Return [X, Y] of the center of cell containing provided text 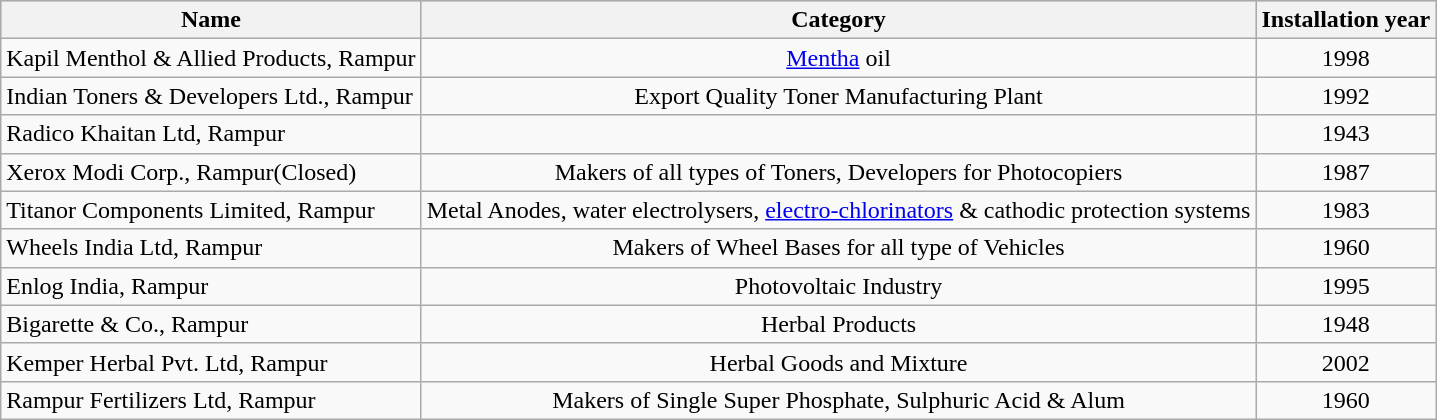
Kemper Herbal Pvt. Ltd, Rampur [211, 362]
2002 [1346, 362]
1948 [1346, 324]
Photovoltaic Industry [838, 286]
Makers of Wheel Bases for all type of Vehicles [838, 248]
Enlog India, Rampur [211, 286]
1987 [1346, 172]
1983 [1346, 210]
Name [211, 20]
1998 [1346, 58]
Category [838, 20]
1995 [1346, 286]
Kapil Menthol & Allied Products, Rampur [211, 58]
Makers of all types of Toners, Developers for Photocopiers [838, 172]
Wheels India Ltd, Rampur [211, 248]
Export Quality Toner Manufacturing Plant [838, 96]
Radico Khaitan Ltd, Rampur [211, 134]
Bigarette & Co., Rampur [211, 324]
Rampur Fertilizers Ltd, Rampur [211, 400]
Titanor Components Limited, Rampur [211, 210]
Metal Anodes, water electrolysers, electro-chlorinators & cathodic protection systems [838, 210]
Makers of Single Super Phosphate, Sulphuric Acid & Alum [838, 400]
1992 [1346, 96]
Herbal Products [838, 324]
Installation year [1346, 20]
Xerox Modi Corp., Rampur(Closed) [211, 172]
Mentha oil [838, 58]
1943 [1346, 134]
Indian Toners & Developers Ltd., Rampur [211, 96]
Herbal Goods and Mixture [838, 362]
